From the cell containing the given text, extract its center point as (x, y) coordinate. 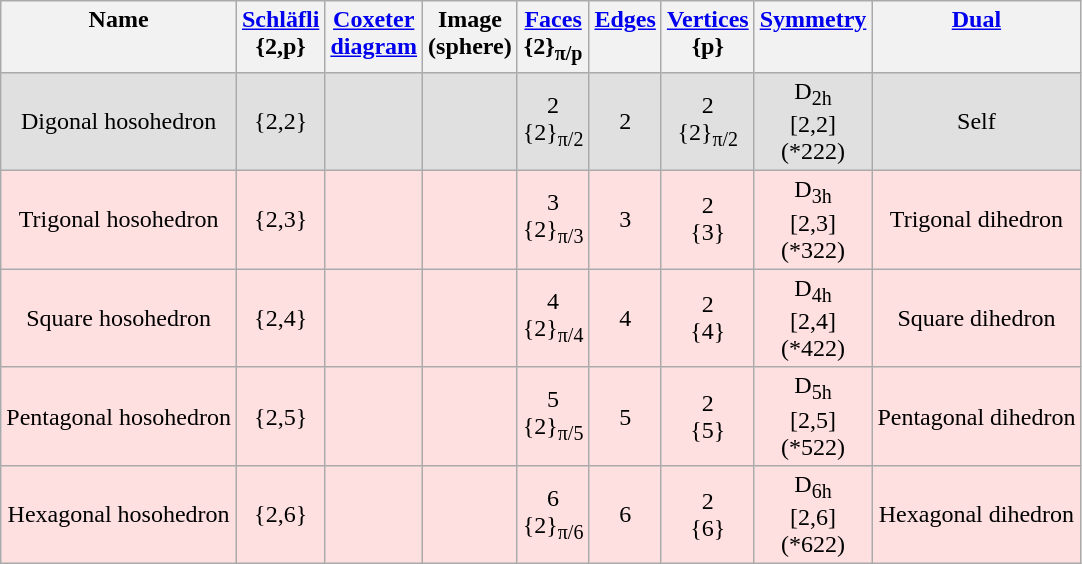
Trigonal dihedron (976, 219)
{2,6} (280, 514)
Faces{2}π/p (553, 36)
Coxeterdiagram (374, 36)
2{4} (708, 318)
5 (625, 416)
2{3} (708, 219)
Hexagonal dihedron (976, 514)
Self (976, 121)
Square hosohedron (119, 318)
Pentagonal hosohedron (119, 416)
2{5} (708, 416)
D3h[2,3](*322) (813, 219)
{2,3} (280, 219)
4{2}π/4 (553, 318)
6{2}π/6 (553, 514)
D4h[2,4](*422) (813, 318)
Square dihedron (976, 318)
{2,2} (280, 121)
{2,4} (280, 318)
Vertices{p} (708, 36)
6 (625, 514)
Dual (976, 36)
Hexagonal hosohedron (119, 514)
3 (625, 219)
Name (119, 36)
Edges (625, 36)
Symmetry (813, 36)
4 (625, 318)
Image(sphere) (470, 36)
5{2}π/5 (553, 416)
D2h[2,2](*222) (813, 121)
2 (625, 121)
Schläfli{2,p} (280, 36)
D6h[2,6](*622) (813, 514)
Pentagonal dihedron (976, 416)
{2,5} (280, 416)
Trigonal hosohedron (119, 219)
Digonal hosohedron (119, 121)
3{2}π/3 (553, 219)
D5h[2,5](*522) (813, 416)
2{6} (708, 514)
